Capture the cell that displays the provided text and extract its (X, Y) central coordinate. 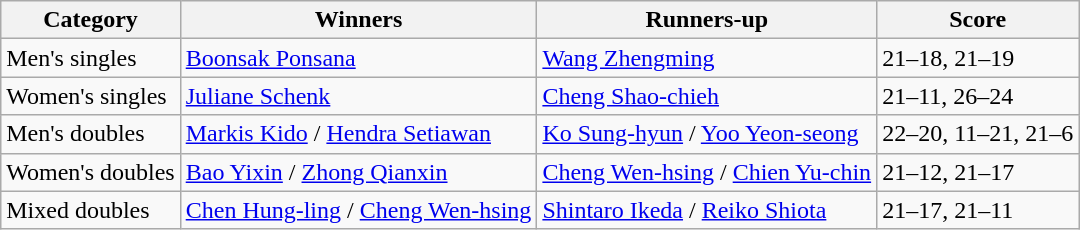
21–17, 21–11 (978, 210)
Bao Yixin / Zhong Qianxin (358, 172)
21–12, 21–17 (978, 172)
21–11, 26–24 (978, 96)
Boonsak Ponsana (358, 58)
22–20, 11–21, 21–6 (978, 134)
Runners-up (707, 20)
Ko Sung-hyun / Yoo Yeon-seong (707, 134)
Wang Zhengming (707, 58)
Cheng Wen-hsing / Chien Yu-chin (707, 172)
Mixed doubles (90, 210)
Men's singles (90, 58)
Chen Hung-ling / Cheng Wen-hsing (358, 210)
Men's doubles (90, 134)
Score (978, 20)
Category (90, 20)
Winners (358, 20)
Women's singles (90, 96)
Markis Kido / Hendra Setiawan (358, 134)
Shintaro Ikeda / Reiko Shiota (707, 210)
Juliane Schenk (358, 96)
Cheng Shao-chieh (707, 96)
21–18, 21–19 (978, 58)
Women's doubles (90, 172)
